Detect which cell encompasses the target text, then output its [X, Y] center coordinate. 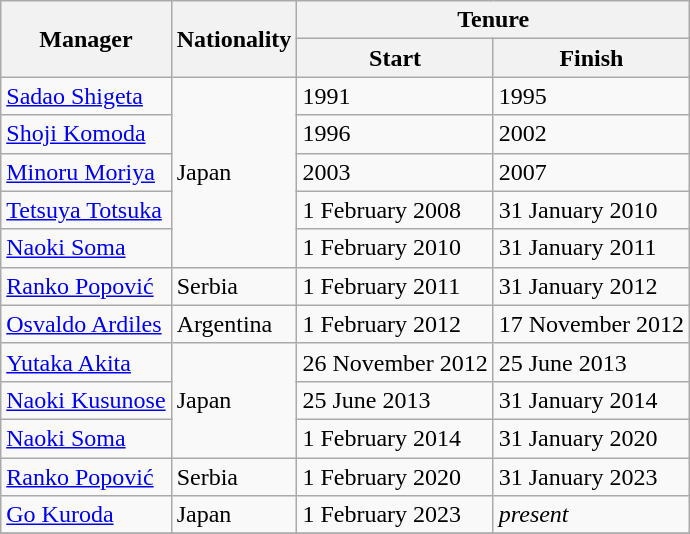
1 February 2010 [395, 248]
Go Kuroda [86, 515]
1 February 2012 [395, 324]
Osvaldo Ardiles [86, 324]
Nationality [234, 39]
1 February 2008 [395, 210]
Start [395, 58]
31 January 2012 [591, 286]
Tetsuya Totsuka [86, 210]
31 January 2011 [591, 248]
1 February 2020 [395, 477]
1 February 2011 [395, 286]
Shoji Komoda [86, 134]
Sadao Shigeta [86, 96]
1995 [591, 96]
Tenure [494, 20]
26 November 2012 [395, 362]
Manager [86, 39]
Naoki Kusunose [86, 400]
31 January 2014 [591, 400]
31 January 2010 [591, 210]
31 January 2020 [591, 438]
17 November 2012 [591, 324]
2007 [591, 172]
1 February 2014 [395, 438]
2002 [591, 134]
Finish [591, 58]
1 February 2023 [395, 515]
Argentina [234, 324]
31 January 2023 [591, 477]
1996 [395, 134]
1991 [395, 96]
Yutaka Akita [86, 362]
2003 [395, 172]
Minoru Moriya [86, 172]
present [591, 515]
